Identify which cell holds the provided text, then report its (x, y) central coordinate. 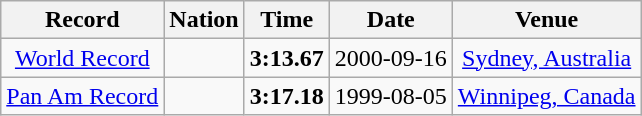
Pan Am Record (82, 96)
Venue (546, 20)
Date (390, 20)
2000-09-16 (390, 58)
Winnipeg, Canada (546, 96)
Record (82, 20)
Nation (204, 20)
3:13.67 (286, 58)
Sydney, Australia (546, 58)
1999-08-05 (390, 96)
Time (286, 20)
World Record (82, 58)
3:17.18 (286, 96)
